Return (X, Y) of the center of cell containing provided text 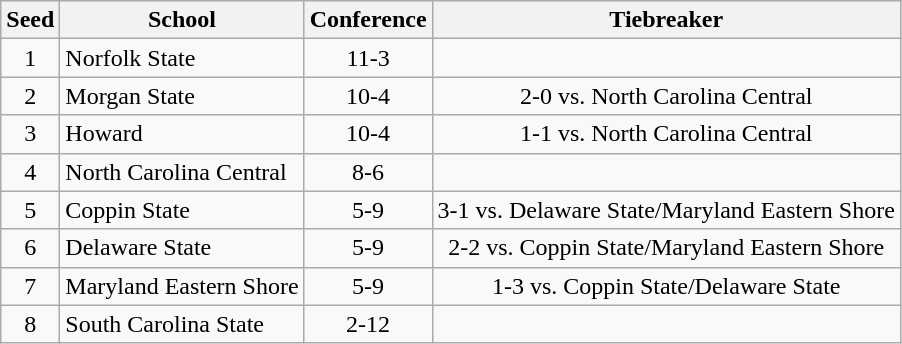
South Carolina State (182, 324)
4 (30, 172)
Howard (182, 134)
School (182, 20)
Tiebreaker (666, 20)
Delaware State (182, 248)
North Carolina Central (182, 172)
Coppin State (182, 210)
Conference (368, 20)
6 (30, 248)
8 (30, 324)
8-6 (368, 172)
Morgan State (182, 96)
1-1 vs. North Carolina Central (666, 134)
3 (30, 134)
7 (30, 286)
2-2 vs. Coppin State/Maryland Eastern Shore (666, 248)
11-3 (368, 58)
2-0 vs. North Carolina Central (666, 96)
Norfolk State (182, 58)
1-3 vs. Coppin State/Delaware State (666, 286)
2-12 (368, 324)
3-1 vs. Delaware State/Maryland Eastern Shore (666, 210)
Seed (30, 20)
Maryland Eastern Shore (182, 286)
5 (30, 210)
2 (30, 96)
1 (30, 58)
